Extract the [x, y] coordinate from the center of the cell holding the provided text.  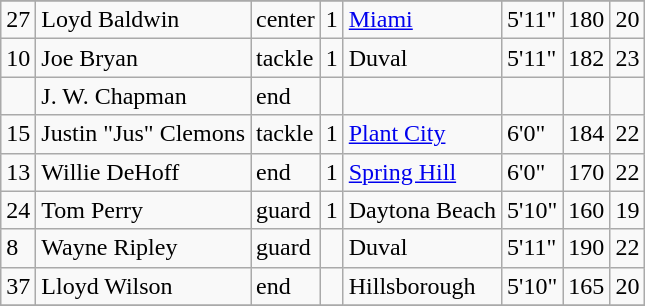
182 [586, 58]
190 [586, 248]
Tom Perry [144, 210]
Spring Hill [422, 172]
24 [18, 210]
23 [628, 58]
184 [586, 134]
J. W. Chapman [144, 96]
Hillsborough [422, 286]
Justin "Jus" Clemons [144, 134]
19 [628, 210]
37 [18, 286]
165 [586, 286]
180 [586, 20]
Plant City [422, 134]
Willie DeHoff [144, 172]
170 [586, 172]
center [285, 20]
15 [18, 134]
27 [18, 20]
160 [586, 210]
13 [18, 172]
Wayne Ripley [144, 248]
8 [18, 248]
10 [18, 58]
Loyd Baldwin [144, 20]
Miami [422, 20]
Daytona Beach [422, 210]
Lloyd Wilson [144, 286]
Joe Bryan [144, 58]
